Capture the cell that displays the provided text and extract its [x, y] central coordinate. 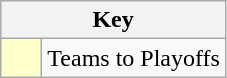
Key [114, 20]
Teams to Playoffs [134, 58]
